Extract the (x, y) coordinate from the center of the cell holding the provided text.  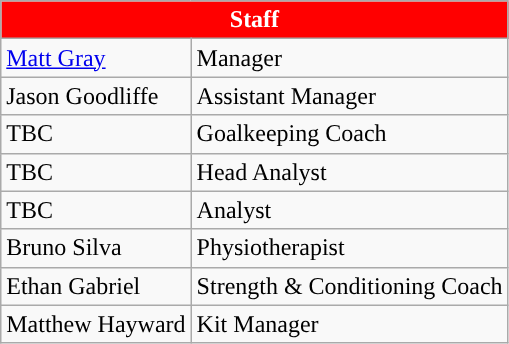
Assistant Manager (350, 96)
Ethan Gabriel (96, 286)
Matthew Hayward (96, 324)
Bruno Silva (96, 248)
Kit Manager (350, 324)
Physiotherapist (350, 248)
Analyst (350, 210)
Jason Goodliffe (96, 96)
Goalkeeping Coach (350, 134)
Matt Gray (96, 58)
Head Analyst (350, 172)
Manager (350, 58)
Strength & Conditioning Coach (350, 286)
Staff (254, 20)
